Search for the cell housing the specified text and yield its [x, y] center coordinate. 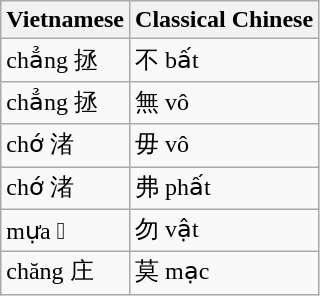
弗 phất [224, 188]
不 bất [224, 60]
chăng 庄 [66, 274]
mựa 𱐾 [66, 230]
Vietnamese [66, 20]
勿 vật [224, 230]
毋 vô [224, 146]
莫 mạc [224, 274]
Classical Chinese [224, 20]
無 vô [224, 102]
